Search for the cell housing the specified text and yield its (X, Y) center coordinate. 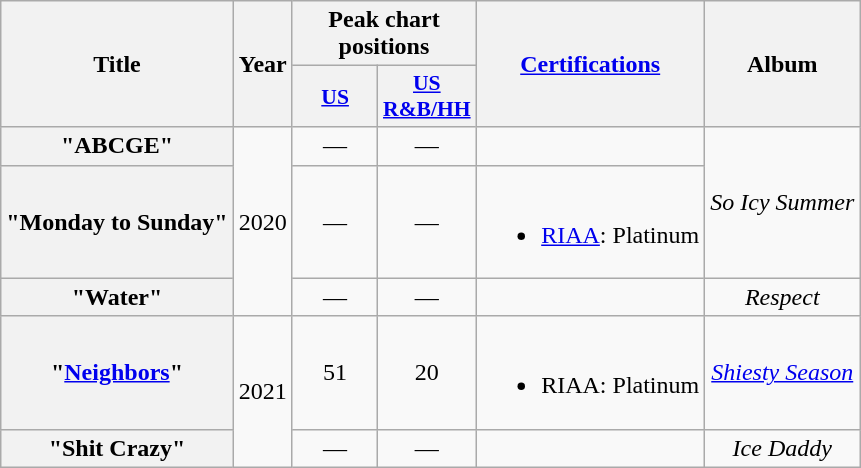
Respect (782, 297)
Ice Daddy (782, 448)
Album (782, 64)
So Icy Summer (782, 202)
Title (117, 64)
Certifications (590, 64)
US (335, 96)
Shiesty Season (782, 372)
"Shit Crazy" (117, 448)
USR&B/HH (427, 96)
"Neighbors" (117, 372)
2020 (262, 222)
"Monday to Sunday" (117, 222)
Year (262, 64)
Peak chart positions (384, 34)
"ABCGE" (117, 146)
20 (427, 372)
2021 (262, 392)
"Water" (117, 297)
51 (335, 372)
